Search for the cell housing the specified text and yield its [x, y] center coordinate. 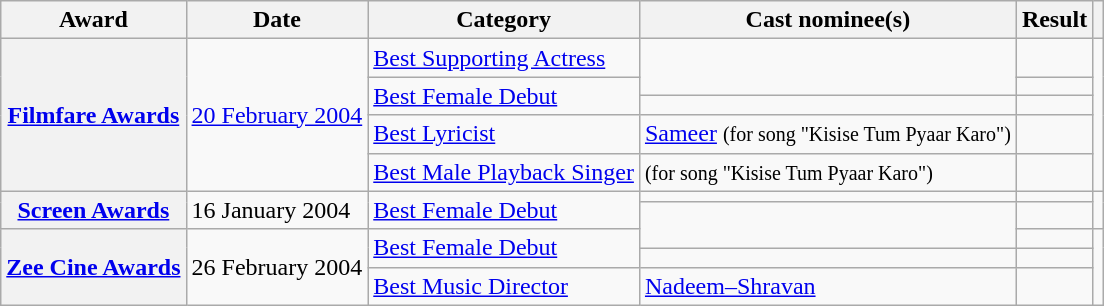
(for song "Kisise Tum Pyaar Karo") [828, 172]
Screen Awards [94, 210]
Filmfare Awards [94, 115]
Cast nominee(s) [828, 20]
Best Supporting Actress [504, 58]
Best Lyricist [504, 134]
26 February 2004 [277, 267]
16 January 2004 [277, 210]
Best Male Playback Singer [504, 172]
Sameer (for song "Kisise Tum Pyaar Karo") [828, 134]
Nadeem–Shravan [828, 286]
Zee Cine Awards [94, 267]
Category [504, 20]
Award [94, 20]
Best Music Director [504, 286]
20 February 2004 [277, 115]
Date [277, 20]
Result [1054, 20]
